Return the (X, Y) coordinate for the center point of the cell that contains the specified text.  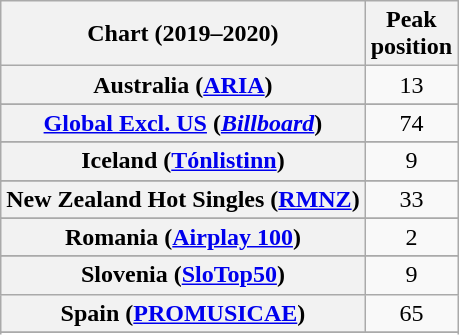
New Zealand Hot Singles (RMNZ) (183, 199)
Romania (Airplay 100) (183, 237)
Peakposition (411, 34)
2 (411, 237)
Global Excl. US (Billboard) (183, 123)
33 (411, 199)
Chart (2019–2020) (183, 34)
65 (411, 313)
13 (411, 85)
Slovenia (SloTop50) (183, 275)
Australia (ARIA) (183, 85)
Iceland (Tónlistinn) (183, 161)
Spain (PROMUSICAE) (183, 313)
74 (411, 123)
